From the cell containing the given text, extract its center point as (X, Y) coordinate. 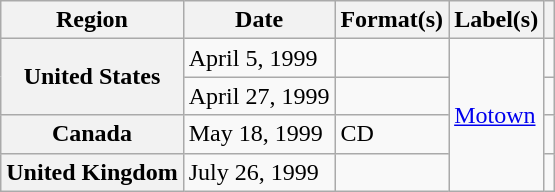
Format(s) (392, 20)
April 27, 1999 (259, 96)
Label(s) (496, 20)
Canada (92, 134)
July 26, 1999 (259, 172)
May 18, 1999 (259, 134)
Date (259, 20)
Region (92, 20)
April 5, 1999 (259, 58)
Motown (496, 115)
United States (92, 77)
CD (392, 134)
United Kingdom (92, 172)
